Scan for the cell matching the given text and deliver its [x, y] coordinate at center. 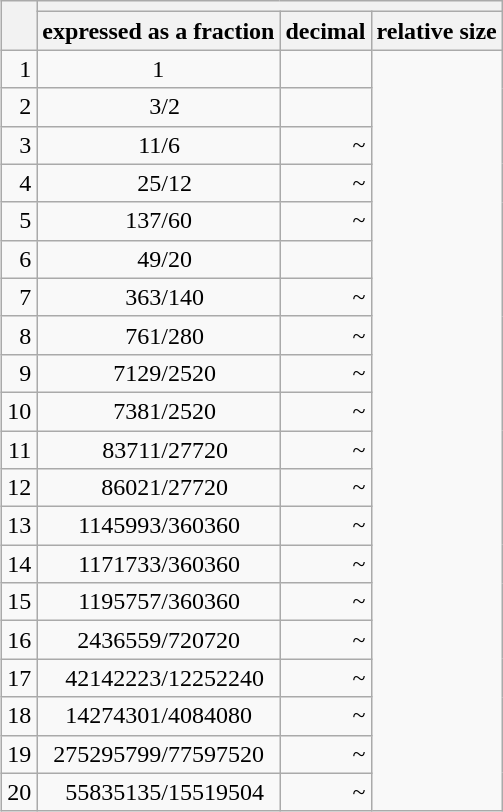
18 [20, 716]
decimal [326, 31]
14 [20, 564]
1171733 [100, 564]
15 [20, 602]
20 [20, 792]
25 [100, 183]
/20 [220, 259]
7381 [100, 411]
expressed as a fraction [158, 31]
/720720 [220, 640]
9 [20, 373]
8 [20, 335]
/4084080 [220, 716]
275295799 [100, 754]
1195757 [100, 602]
/280 [220, 335]
/12252240 [220, 678]
363 [100, 297]
42142223 [100, 678]
13 [20, 526]
16 [20, 640]
1145993 [100, 526]
19 [20, 754]
7129 [100, 373]
17 [20, 678]
14274301 [100, 716]
4 [20, 183]
86021 [100, 488]
/15519504 [220, 792]
49 [100, 259]
761 [100, 335]
relative size [436, 31]
2 [20, 107]
2436559 [100, 640]
83711 [100, 449]
7 [20, 297]
/140 [220, 297]
137 [100, 221]
6 [20, 259]
55835135 [100, 792]
/2 [220, 107]
/60 [220, 221]
10 [20, 411]
5 [20, 221]
/77597520 [220, 754]
/6 [220, 145]
12 [20, 488]
/12 [220, 183]
